Return (x, y) of the center of cell containing provided text 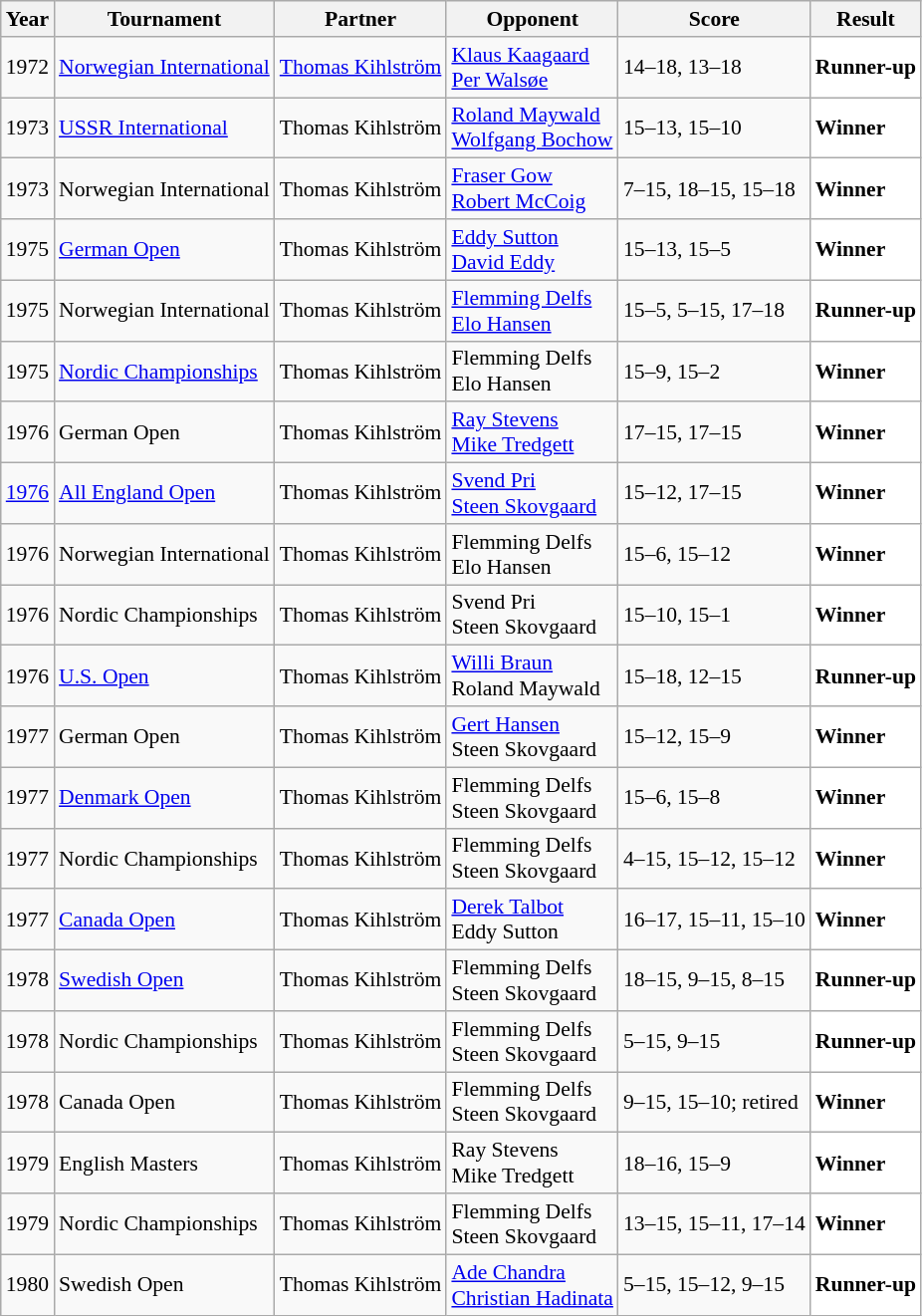
5–15, 15–12, 9–15 (715, 1285)
15–18, 12–15 (715, 675)
15–6, 15–12 (715, 554)
16–17, 15–11, 15–10 (715, 921)
15–6, 15–8 (715, 797)
English Masters (164, 1164)
Opponent (532, 19)
15–12, 17–15 (715, 494)
7–15, 18–15, 15–18 (715, 189)
Score (715, 19)
15–10, 15–1 (715, 616)
Fraser Gow Robert McCoig (532, 189)
U.S. Open (164, 675)
Result (866, 19)
All England Open (164, 494)
Year (28, 19)
1972 (28, 68)
15–5, 5–15, 17–18 (715, 311)
USSR International (164, 128)
17–15, 17–15 (715, 432)
Tournament (164, 19)
Denmark Open (164, 797)
Klaus Kaagaard Per Walsøe (532, 68)
13–15, 15–11, 17–14 (715, 1223)
Partner (360, 19)
Ade Chandra Christian Hadinata (532, 1285)
15–9, 15–2 (715, 371)
Eddy Sutton David Eddy (532, 249)
15–13, 15–10 (715, 128)
18–16, 15–9 (715, 1164)
15–13, 15–5 (715, 249)
15–12, 15–9 (715, 737)
18–15, 9–15, 8–15 (715, 980)
Gert Hansen Steen Skovgaard (532, 737)
9–15, 15–10; retired (715, 1102)
14–18, 13–18 (715, 68)
1980 (28, 1285)
Willi Braun Roland Maywald (532, 675)
4–15, 15–12, 15–12 (715, 859)
Derek Talbot Eddy Sutton (532, 921)
Roland Maywald Wolfgang Bochow (532, 128)
5–15, 9–15 (715, 1042)
